Return the (X, Y) coordinate for the center point of the cell that contains the specified text.  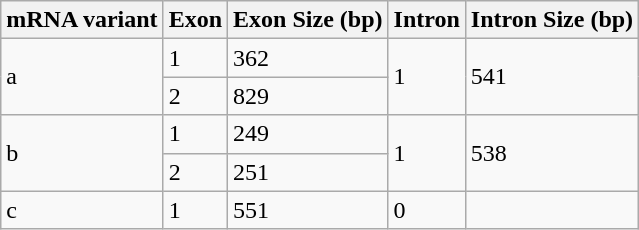
Exon Size (bp) (308, 20)
b (82, 153)
249 (308, 134)
a (82, 77)
0 (426, 210)
538 (552, 153)
541 (552, 77)
Exon (195, 20)
251 (308, 172)
Intron Size (bp) (552, 20)
829 (308, 96)
362 (308, 58)
551 (308, 210)
mRNA variant (82, 20)
Intron (426, 20)
c (82, 210)
